For the text-containing cell, return its midpoint in (X, Y) coordinate format. 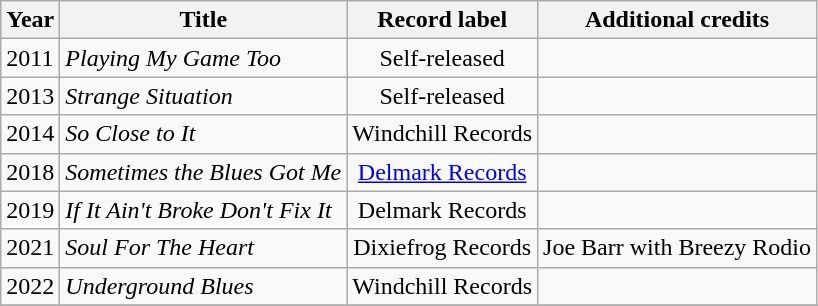
Sometimes the Blues Got Me (204, 172)
Title (204, 20)
2021 (30, 248)
Playing My Game Too (204, 58)
2011 (30, 58)
If It Ain't Broke Don't Fix It (204, 210)
2018 (30, 172)
2019 (30, 210)
Dixiefrog Records (442, 248)
2014 (30, 134)
2022 (30, 286)
Underground Blues (204, 286)
Joe Barr with Breezy Rodio (678, 248)
Soul For The Heart (204, 248)
So Close to It (204, 134)
Additional credits (678, 20)
Record label (442, 20)
Year (30, 20)
2013 (30, 96)
Strange Situation (204, 96)
